Scan for the cell matching the given text and deliver its (X, Y) coordinate at center. 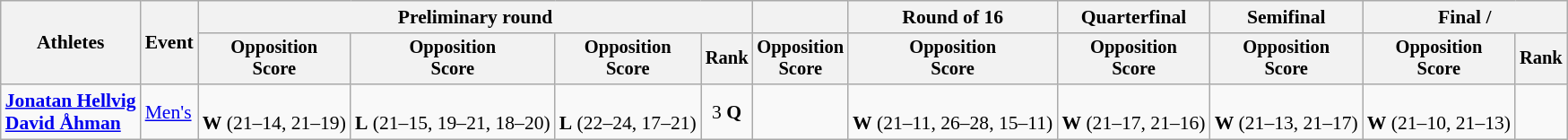
Final / (1465, 17)
W (21–10, 21–13) (1439, 111)
Jonatan HellvigDavid Åhman (71, 111)
W (21–13, 21–17) (1286, 111)
Men's (169, 111)
L (21–15, 19–21, 18–20) (453, 111)
Athletes (71, 43)
3 Q (727, 111)
W (21–17, 21–16) (1133, 111)
Preliminary round (475, 17)
Event (169, 43)
Round of 16 (952, 17)
W (21–14, 21–19) (274, 111)
W (21–11, 26–28, 15–11) (952, 111)
Semifinal (1286, 17)
L (22–24, 17–21) (628, 111)
Quarterfinal (1133, 17)
